Extract the (X, Y) coordinate from the center of the cell holding the provided text.  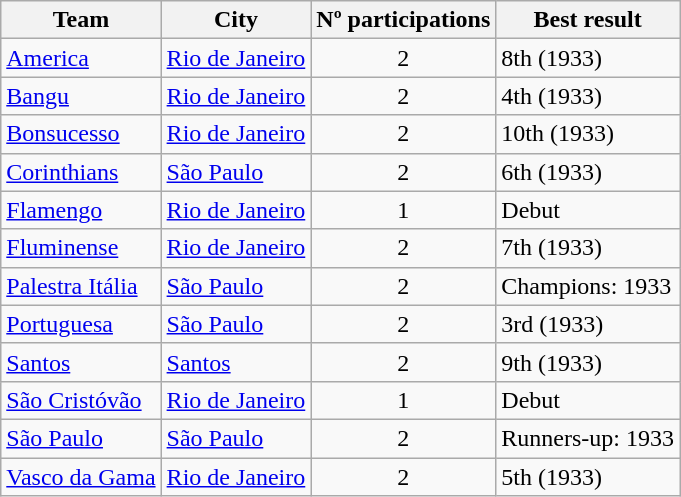
Bonsucesso (81, 134)
Champions: 1933 (588, 286)
America (81, 58)
Portuguesa (81, 324)
Best result (588, 20)
Runners-up: 1933 (588, 438)
Vasco da Gama (81, 477)
7th (1933) (588, 248)
3rd (1933) (588, 324)
8th (1933) (588, 58)
Corinthians (81, 172)
Flamengo (81, 210)
Fluminense (81, 248)
Bangu (81, 96)
Palestra Itália (81, 286)
Team (81, 20)
4th (1933) (588, 96)
10th (1933) (588, 134)
6th (1933) (588, 172)
City (236, 20)
Nº participations (404, 20)
9th (1933) (588, 362)
5th (1933) (588, 477)
São Cristóvão (81, 400)
